Scan for the cell matching the given text and deliver its [X, Y] coordinate at center. 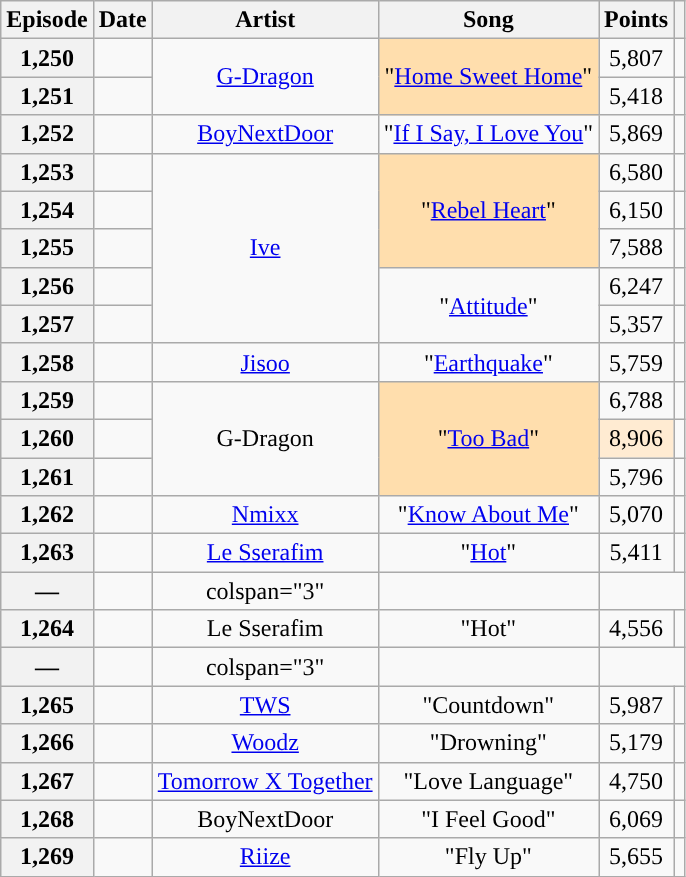
1,266 [47, 743]
Nmixx [265, 515]
"Drowning" [488, 743]
"Know About Me" [488, 515]
"Countdown" [488, 705]
1,260 [47, 438]
Artist [265, 20]
Tomorrow X Together [265, 781]
1,253 [47, 172]
"Love Language" [488, 781]
Song [488, 20]
Woodz [265, 743]
6,788 [636, 400]
6,150 [636, 210]
5,759 [636, 362]
"I Feel Good" [488, 819]
7,588 [636, 248]
5,179 [636, 743]
1,250 [47, 58]
5,411 [636, 553]
"Fly Up" [488, 857]
1,264 [47, 629]
1,265 [47, 705]
5,070 [636, 515]
4,750 [636, 781]
4,556 [636, 629]
5,357 [636, 324]
8,906 [636, 438]
Ive [265, 248]
Riize [265, 857]
1,261 [47, 477]
Date [122, 20]
1,262 [47, 515]
6,247 [636, 286]
Episode [47, 20]
1,268 [47, 819]
Jisoo [265, 362]
"If I Say, I Love You" [488, 134]
5,869 [636, 134]
5,655 [636, 857]
1,263 [47, 553]
1,251 [47, 96]
1,258 [47, 362]
TWS [265, 705]
"Too Bad" [488, 438]
1,257 [47, 324]
"Home Sweet Home" [488, 77]
1,269 [47, 857]
"Earthquake" [488, 362]
1,252 [47, 134]
1,256 [47, 286]
5,418 [636, 96]
1,255 [47, 248]
5,987 [636, 705]
Points [636, 20]
1,254 [47, 210]
5,796 [636, 477]
"Attitude" [488, 305]
5,807 [636, 58]
6,580 [636, 172]
1,267 [47, 781]
6,069 [636, 819]
1,259 [47, 400]
"Rebel Heart" [488, 210]
